Return the [x, y] coordinate for the center point of the cell that contains the specified text.  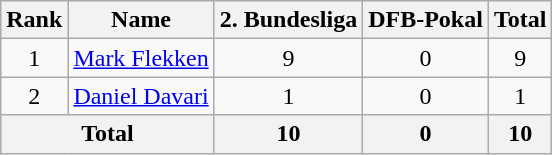
Name [141, 20]
Mark Flekken [141, 58]
2. Bundesliga [288, 20]
Daniel Davari [141, 96]
Rank [34, 20]
2 [34, 96]
DFB-Pokal [426, 20]
